Locate the cell with the specified text and output its (X, Y) center coordinate. 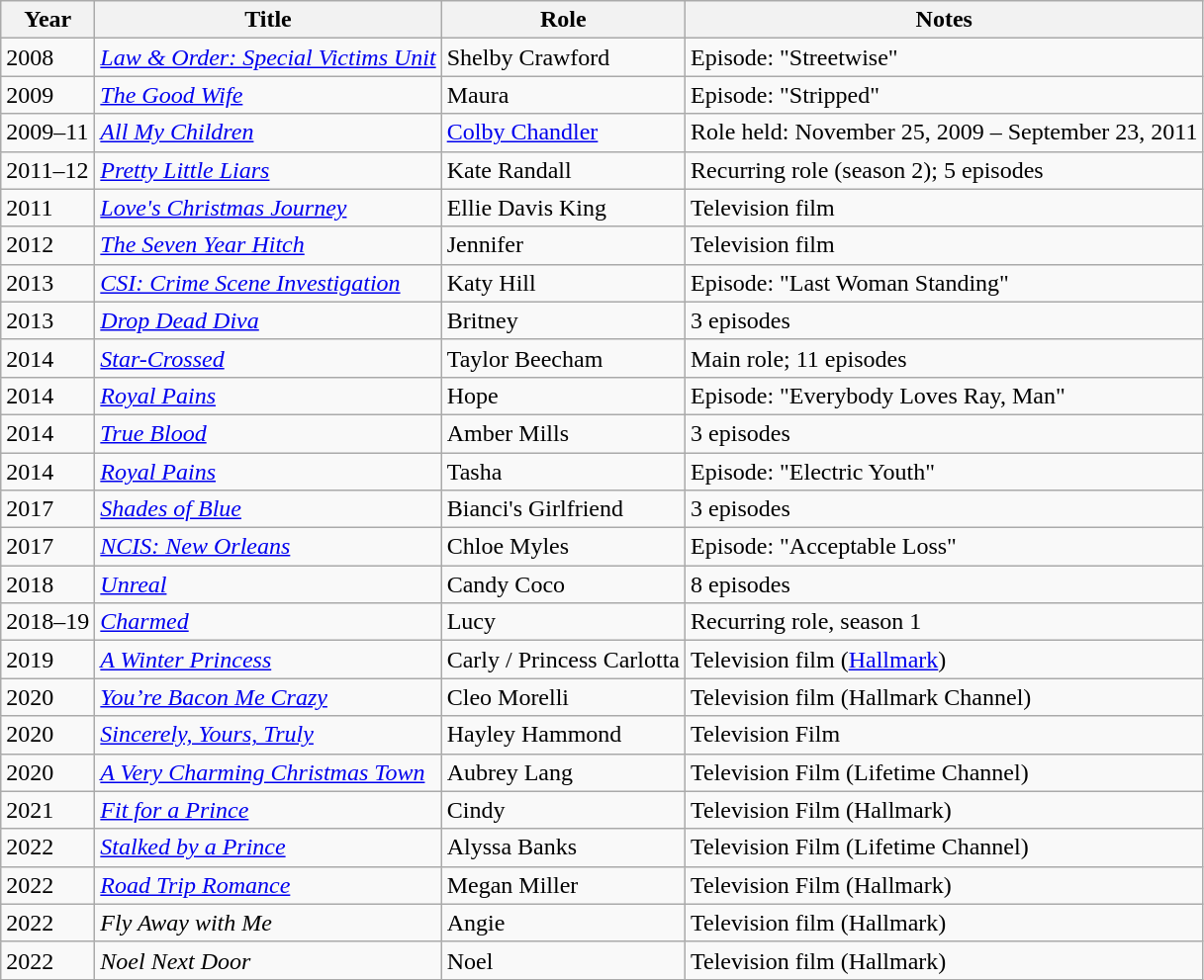
2018–19 (47, 622)
Main role; 11 episodes (944, 358)
Kate Randall (563, 170)
Law & Order: Special Victims Unit (268, 57)
Katy Hill (563, 283)
Role held: November 25, 2009 – September 23, 2011 (944, 133)
Episode: "Stripped" (944, 95)
Episode: "Electric Youth" (944, 472)
Maura (563, 95)
The Good Wife (268, 95)
2021 (47, 810)
Britney (563, 320)
Notes (944, 20)
NCIS: New Orleans (268, 547)
Recurring role (season 2); 5 episodes (944, 170)
Hope (563, 396)
Role (563, 20)
Chloe Myles (563, 547)
Alyssa Banks (563, 847)
Recurring role, season 1 (944, 622)
Pretty Little Liars (268, 170)
CSI: Crime Scene Investigation (268, 283)
Drop Dead Diva (268, 320)
Fly Away with Me (268, 923)
A Winter Princess (268, 660)
Tasha (563, 472)
Carly / Princess Carlotta (563, 660)
Year (47, 20)
Hayley Hammond (563, 735)
Unreal (268, 584)
All My Children (268, 133)
The Seven Year Hitch (268, 245)
Episode: "Acceptable Loss" (944, 547)
Ellie Davis King (563, 208)
Aubrey Lang (563, 772)
2018 (47, 584)
2009 (47, 95)
2011–12 (47, 170)
Angie (563, 923)
Fit for a Prince (268, 810)
Sincerely, Yours, Truly (268, 735)
Love's Christmas Journey (268, 208)
Episode: "Last Woman Standing" (944, 283)
2011 (47, 208)
Shades of Blue (268, 509)
Jennifer (563, 245)
Cindy (563, 810)
Colby Chandler (563, 133)
Episode: "Streetwise" (944, 57)
Bianci's Girlfriend (563, 509)
8 episodes (944, 584)
Amber Mills (563, 433)
Cleo Morelli (563, 697)
Charmed (268, 622)
Noel (563, 960)
Television Film (944, 735)
Title (268, 20)
Shelby Crawford (563, 57)
Star-Crossed (268, 358)
Candy Coco (563, 584)
Lucy (563, 622)
Episode: "Everybody Loves Ray, Man" (944, 396)
True Blood (268, 433)
Stalked by a Prince (268, 847)
You’re Bacon Me Crazy (268, 697)
Television film (Hallmark Channel) (944, 697)
Noel Next Door (268, 960)
2009–11 (47, 133)
Megan Miller (563, 885)
2012 (47, 245)
2008 (47, 57)
Taylor Beecham (563, 358)
A Very Charming Christmas Town (268, 772)
2019 (47, 660)
Road Trip Romance (268, 885)
